Provide the [X, Y] coordinate of the cell's center where the given text is located.  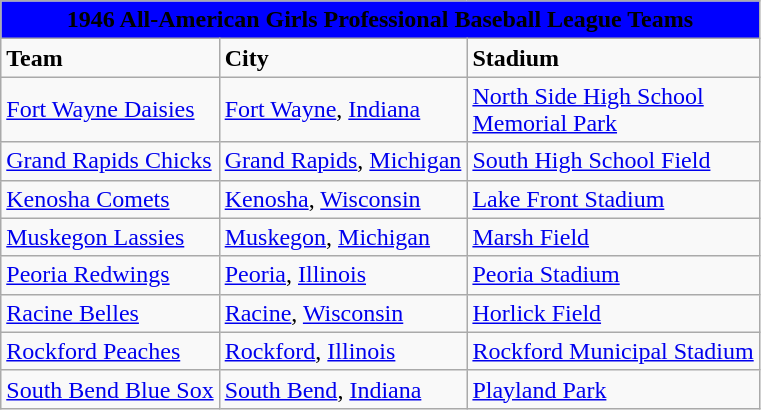
Grand Rapids Chicks [110, 161]
Playland Park [613, 389]
North Side High School Memorial Park [613, 110]
Team [110, 58]
Racine, Wisconsin [343, 313]
Stadium [613, 58]
Rockford, Illinois [343, 351]
Rockford Peaches [110, 351]
South Bend Blue Sox [110, 389]
Muskegon, Michigan [343, 237]
Fort Wayne, Indiana [343, 110]
South Bend, Indiana [343, 389]
Fort Wayne Daisies [110, 110]
City [343, 58]
Grand Rapids, Michigan [343, 161]
Peoria, Illinois [343, 275]
1946 All-American Girls Professional Baseball League Teams [380, 20]
Peoria Redwings [110, 275]
Peoria Stadium [613, 275]
Kenosha, Wisconsin [343, 199]
South High School Field [613, 161]
Kenosha Comets [110, 199]
Marsh Field [613, 237]
Muskegon Lassies [110, 237]
Horlick Field [613, 313]
Rockford Municipal Stadium [613, 351]
Racine Belles [110, 313]
Lake Front Stadium [613, 199]
